Return the [X, Y] coordinate for the center point of the cell that contains the specified text.  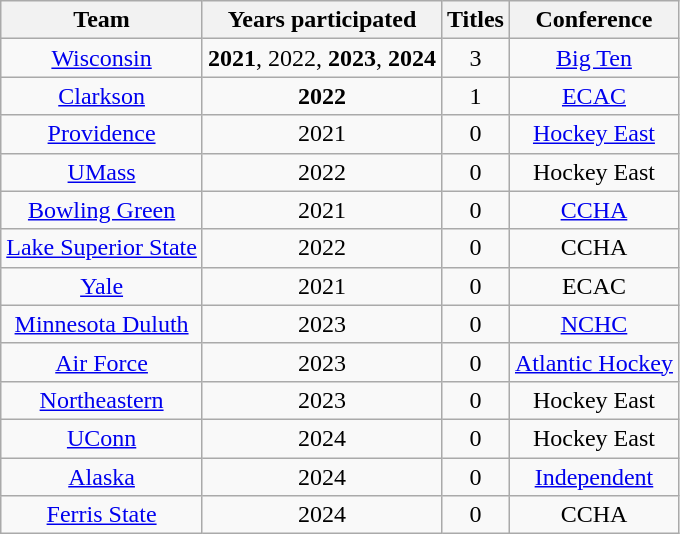
Independent [594, 477]
Big Ten [594, 58]
1 [475, 96]
Bowling Green [102, 210]
2021, 2022, 2023, 2024 [322, 58]
Titles [475, 20]
Northeastern [102, 400]
Years participated [322, 20]
Providence [102, 134]
Lake Superior State [102, 248]
Alaska [102, 477]
UMass [102, 172]
3 [475, 58]
Minnesota Duluth [102, 324]
NCHC [594, 324]
Ferris State [102, 515]
Air Force [102, 362]
Yale [102, 286]
UConn [102, 438]
Clarkson [102, 96]
Atlantic Hockey [594, 362]
Wisconsin [102, 58]
Conference [594, 20]
Team [102, 20]
